Find where the given text appears and provide that cell's center as (x, y) coordinate. 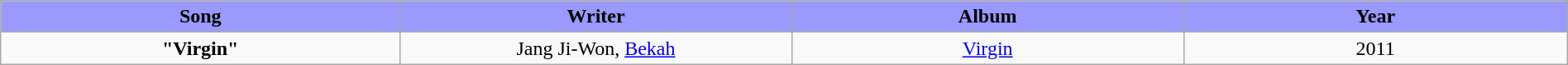
Year (1375, 17)
Jang Ji-Won, Bekah (596, 48)
Song (200, 17)
"Virgin" (200, 48)
2011 (1375, 48)
Writer (596, 17)
Virgin (987, 48)
Album (987, 17)
